Return [x, y] of the center of cell containing provided text 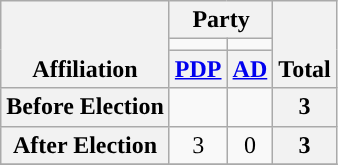
PDP [198, 69]
After Election [86, 145]
Before Election [86, 107]
AD [250, 69]
Party [220, 20]
0 [250, 145]
Total [305, 44]
Affiliation [86, 44]
